Determine the (X, Y) coordinate at the center of the cell enclosing the given text.  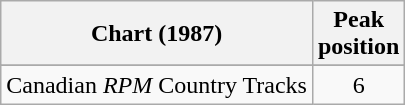
Peakposition (358, 34)
6 (358, 85)
Chart (1987) (157, 34)
Canadian RPM Country Tracks (157, 85)
